Locate the cell with the specified text and output its [x, y] center coordinate. 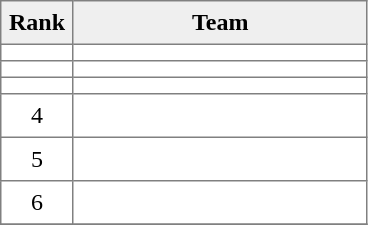
6 [38, 203]
Team [220, 23]
5 [38, 159]
4 [38, 116]
Rank [38, 23]
